Detect which cell encompasses the target text, then output its [X, Y] center coordinate. 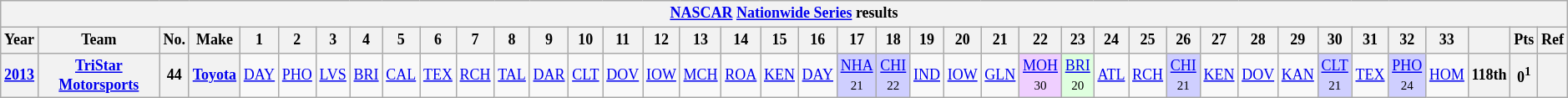
NASCAR Nationwide Series results [784, 13]
MCH [701, 75]
33 [1448, 40]
Ref [1553, 40]
Make [214, 40]
CAL [401, 75]
CLT [586, 75]
ATL [1111, 75]
24 [1111, 40]
18 [893, 40]
Toyota [214, 75]
BRI [366, 75]
32 [1408, 40]
25 [1148, 40]
10 [586, 40]
LVS [332, 75]
31 [1370, 40]
11 [623, 40]
PHO [297, 75]
20 [962, 40]
6 [438, 40]
1 [259, 40]
Team [99, 40]
No. [174, 40]
DAR [549, 75]
KAN [1297, 75]
ROA [741, 75]
22 [1040, 40]
21 [1000, 40]
2013 [20, 75]
PHO24 [1408, 75]
28 [1258, 40]
15 [780, 40]
14 [741, 40]
12 [661, 40]
01 [1525, 75]
8 [512, 40]
IND [927, 75]
CLT21 [1334, 75]
3 [332, 40]
19 [927, 40]
4 [366, 40]
44 [174, 75]
TriStar Motorsports [99, 75]
Year [20, 40]
27 [1219, 40]
CHI22 [893, 75]
23 [1077, 40]
5 [401, 40]
118th [1490, 75]
30 [1334, 40]
29 [1297, 40]
GLN [1000, 75]
13 [701, 40]
9 [549, 40]
26 [1183, 40]
17 [857, 40]
Pts [1525, 40]
CHI21 [1183, 75]
BRI20 [1077, 75]
MOH30 [1040, 75]
HOM [1448, 75]
7 [475, 40]
2 [297, 40]
16 [817, 40]
TAL [512, 75]
NHA21 [857, 75]
